Provide the (x, y) coordinate of the cell's center where the given text is located.  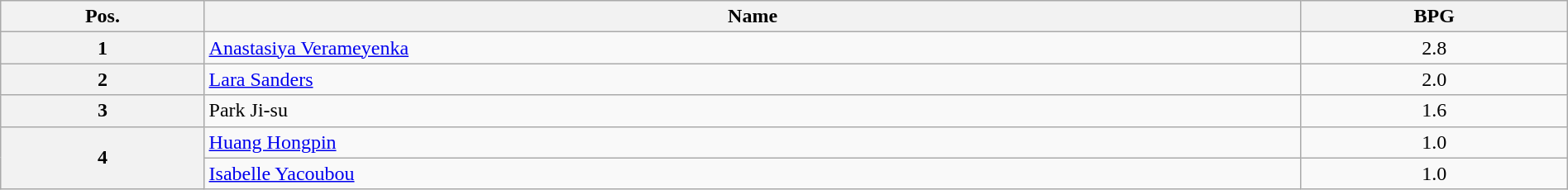
3 (103, 111)
2 (103, 79)
1 (103, 48)
4 (103, 158)
BPG (1434, 17)
Anastasiya Verameyenka (753, 48)
2.8 (1434, 48)
Isabelle Yacoubou (753, 173)
Name (753, 17)
Pos. (103, 17)
Park Ji-su (753, 111)
2.0 (1434, 79)
Huang Hongpin (753, 142)
1.6 (1434, 111)
Lara Sanders (753, 79)
